Locate the cell with the specified text and output its (x, y) center coordinate. 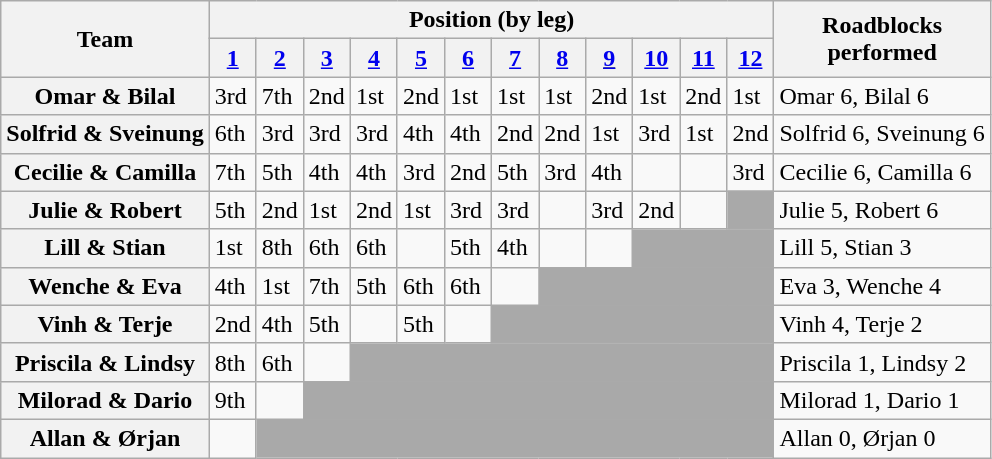
4 (374, 58)
10 (656, 58)
Julie 5, Robert 6 (882, 210)
9 (610, 58)
Wenche & Eva (105, 286)
Solfrid & Sveinung (105, 134)
5 (420, 58)
Omar & Bilal (105, 96)
Solfrid 6, Sveinung 6 (882, 134)
Lill 5, Stian 3 (882, 248)
Omar 6, Bilal 6 (882, 96)
Milorad 1, Dario 1 (882, 400)
Vinh & Terje (105, 324)
Cecilie 6, Camilla 6 (882, 172)
Allan & Ørjan (105, 438)
2 (280, 58)
Eva 3, Wenche 4 (882, 286)
Position (by leg) (492, 20)
7 (516, 58)
6 (468, 58)
Team (105, 39)
Priscila 1, Lindsy 2 (882, 362)
Milorad & Dario (105, 400)
Roadblocksperformed (882, 39)
Julie & Robert (105, 210)
11 (704, 58)
Vinh 4, Terje 2 (882, 324)
Priscila & Lindsy (105, 362)
9th (232, 400)
Allan 0, Ørjan 0 (882, 438)
Lill & Stian (105, 248)
8 (562, 58)
1 (232, 58)
3 (326, 58)
Cecilie & Camilla (105, 172)
12 (750, 58)
